Return the [X, Y] coordinate for the center point of the cell that contains the specified text.  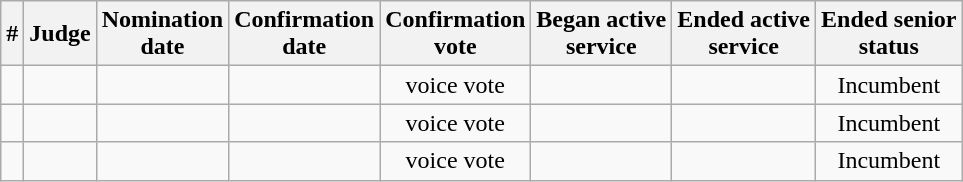
Ended seniorstatus [889, 34]
Judge [60, 34]
Ended activeservice [744, 34]
Confirmationvote [456, 34]
Nominationdate [162, 34]
Confirmationdate [304, 34]
# [12, 34]
Began activeservice [602, 34]
